Return [x, y] of the center of cell containing provided text 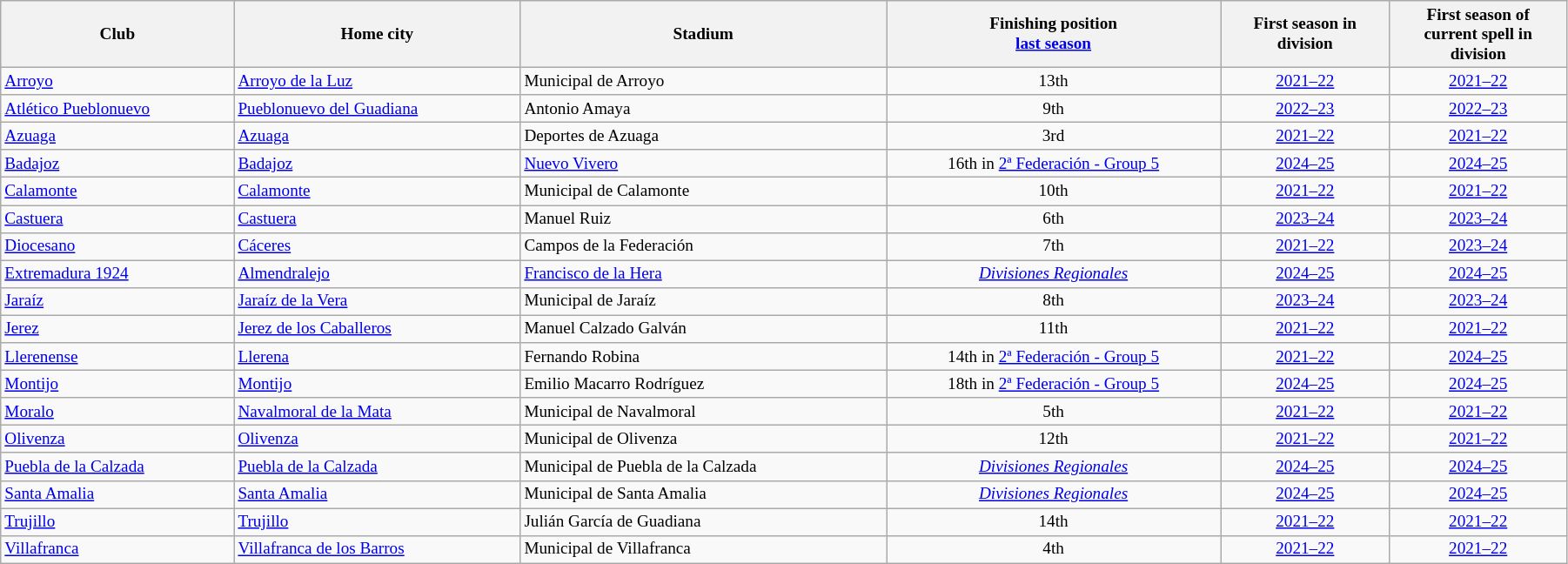
Manuel Calzado Galván [703, 329]
Municipal de Villafranca [703, 549]
Llerenense [117, 357]
Finishing positionlast season [1053, 35]
Municipal de Olivenza [703, 440]
4th [1053, 549]
Jaraíz [117, 301]
Arroyo de la Luz [378, 81]
Municipal de Navalmoral [703, 412]
8th [1053, 301]
Stadium [703, 35]
Moralo [117, 412]
Municipal de Calamonte [703, 191]
14th in 2ª Federación - Group 5 [1053, 357]
Julián García de Guadiana [703, 521]
Jerez [117, 329]
7th [1053, 246]
Emilio Macarro Rodríguez [703, 384]
Jerez de los Caballeros [378, 329]
Municipal de Puebla de la Calzada [703, 467]
Jaraíz de la Vera [378, 301]
Campos de la Federación [703, 246]
18th in 2ª Federación - Group 5 [1053, 384]
Almendralejo [378, 274]
5th [1053, 412]
Navalmoral de la Mata [378, 412]
Llerena [378, 357]
Francisco de la Hera [703, 274]
Deportes de Azuaga [703, 136]
16th in 2ª Federación - Group 5 [1053, 164]
Manuel Ruiz [703, 218]
Home city [378, 35]
Villafranca de los Barros [378, 549]
Cáceres [378, 246]
13th [1053, 81]
First season indivision [1305, 35]
Municipal de Jaraíz [703, 301]
6th [1053, 218]
Arroyo [117, 81]
10th [1053, 191]
14th [1053, 521]
Antonio Amaya [703, 109]
3rd [1053, 136]
9th [1053, 109]
Fernando Robina [703, 357]
Extremadura 1924 [117, 274]
Municipal de Arroyo [703, 81]
Villafranca [117, 549]
Club [117, 35]
12th [1053, 440]
Municipal de Santa Amalia [703, 494]
11th [1053, 329]
Atlético Pueblonuevo [117, 109]
Nuevo Vivero [703, 164]
Pueblonuevo del Guadiana [378, 109]
Diocesano [117, 246]
First season ofcurrent spell in division [1478, 35]
